Output the (x, y) coordinate of the center of the cell containing the given text.  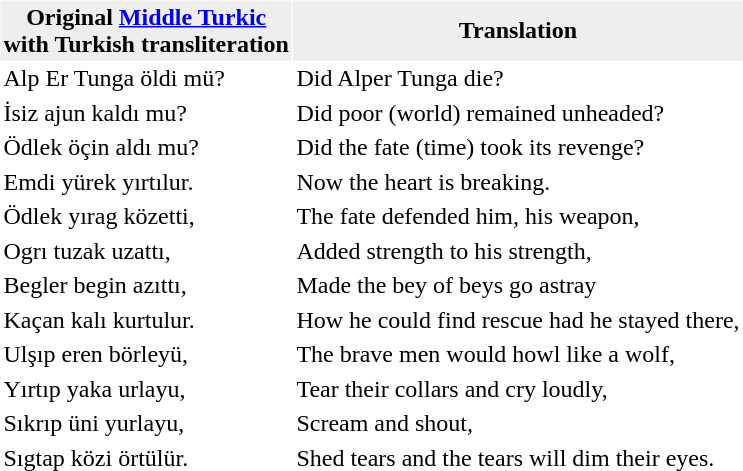
Kaçan kalı kurtulur. (146, 320)
The fate defended him, his weapon, (518, 216)
Did the fate (time) took its revenge? (518, 148)
The brave men would howl like a wolf, (518, 354)
Now the heart is breaking. (518, 182)
Ogrı tuzak uzattı, (146, 250)
Sıkrıp üni yurlayu, (146, 424)
Ödlek öçin aldı mu? (146, 148)
Alp Er Tunga öldi mü? (146, 78)
Begler begin azıttı, (146, 286)
Translation (518, 30)
Original Middle Turkicwith Turkish transliteration (146, 30)
Emdi yürek yırtılur. (146, 182)
Yırtıp yaka urlayu, (146, 388)
Added strength to his strength, (518, 250)
İsiz ajun kaldı mu? (146, 112)
Tear their collars and cry loudly, (518, 388)
Did Alper Tunga die? (518, 78)
Ödlek yırag közetti, (146, 216)
Made the bey of beys go astray (518, 286)
How he could find rescue had he stayed there, (518, 320)
Did poor (world) remained unheaded? (518, 112)
Ulşıp eren börleyü, (146, 354)
Scream and shout, (518, 424)
